Return the (x, y) coordinate for the center point of the cell that contains the specified text.  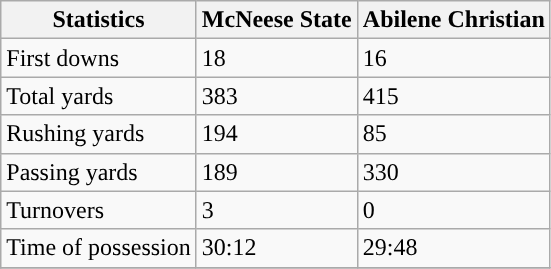
Time of possession (99, 248)
330 (454, 172)
Turnovers (99, 210)
415 (454, 96)
McNeese State (276, 20)
18 (276, 58)
Rushing yards (99, 134)
First downs (99, 58)
Total yards (99, 96)
0 (454, 210)
Abilene Christian (454, 20)
30:12 (276, 248)
29:48 (454, 248)
Passing yards (99, 172)
16 (454, 58)
85 (454, 134)
Statistics (99, 20)
383 (276, 96)
189 (276, 172)
194 (276, 134)
3 (276, 210)
